From the cell containing the given text, extract its center point as (X, Y) coordinate. 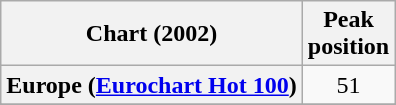
Peakposition (348, 34)
51 (348, 85)
Europe (Eurochart Hot 100) (152, 85)
Chart (2002) (152, 34)
